Identify which cell holds the provided text, then report its (X, Y) central coordinate. 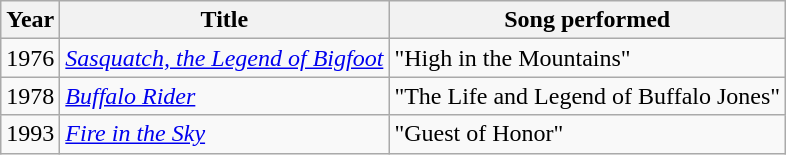
Year (30, 20)
Fire in the Sky (224, 134)
"Guest of Honor" (588, 134)
1978 (30, 96)
1976 (30, 58)
Title (224, 20)
1993 (30, 134)
"The Life and Legend of Buffalo Jones" (588, 96)
Song performed (588, 20)
Buffalo Rider (224, 96)
"High in the Mountains" (588, 58)
Sasquatch, the Legend of Bigfoot (224, 58)
